Output the [x, y] coordinate of the center of the cell containing the given text.  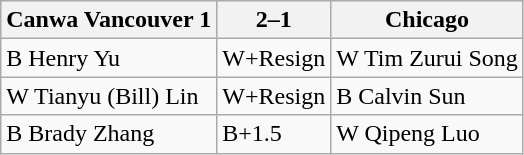
B Henry Yu [109, 58]
W Tim Zurui Song [428, 58]
Canwa Vancouver 1 [109, 20]
W Qipeng Luo [428, 134]
B Brady Zhang [109, 134]
2–1 [274, 20]
W Tianyu (Bill) Lin [109, 96]
B+1.5 [274, 134]
Chicago [428, 20]
B Calvin Sun [428, 96]
